Determine the [X, Y] coordinate at the center of the cell enclosing the given text.  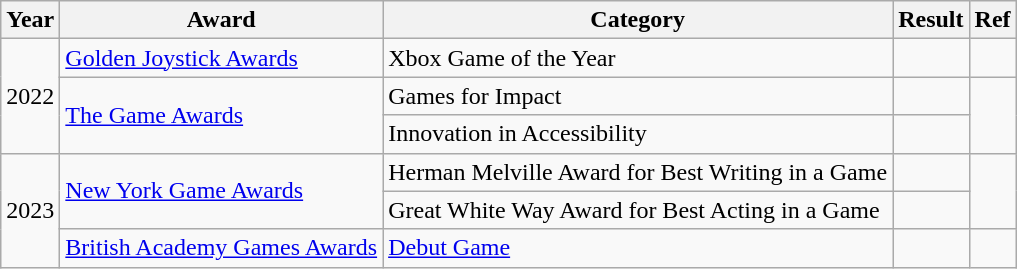
Great White Way Award for Best Acting in a Game [638, 210]
Debut Game [638, 248]
2022 [30, 96]
Xbox Game of the Year [638, 58]
Result [931, 20]
Award [222, 20]
Games for Impact [638, 96]
Herman Melville Award for Best Writing in a Game [638, 172]
New York Game Awards [222, 191]
2023 [30, 210]
Year [30, 20]
Golden Joystick Awards [222, 58]
Category [638, 20]
The Game Awards [222, 115]
British Academy Games Awards [222, 248]
Ref [992, 20]
Innovation in Accessibility [638, 134]
